Search for the cell housing the specified text and yield its (X, Y) center coordinate. 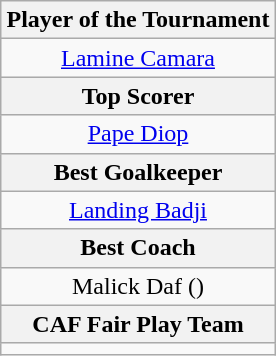
Pape Diop (138, 134)
Malick Daf () (138, 286)
Best Goalkeeper (138, 172)
CAF Fair Play Team (138, 324)
Best Coach (138, 248)
Top Scorer (138, 96)
Lamine Camara (138, 58)
Player of the Tournament (138, 20)
Landing Badji (138, 210)
